Find where the given text appears and provide that cell's center as [X, Y] coordinate. 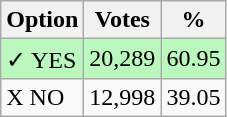
Votes [122, 20]
39.05 [194, 97]
12,998 [122, 97]
% [194, 20]
20,289 [122, 59]
X NO [42, 97]
✓ YES [42, 59]
Option [42, 20]
60.95 [194, 59]
